Capture the cell that displays the provided text and extract its [x, y] central coordinate. 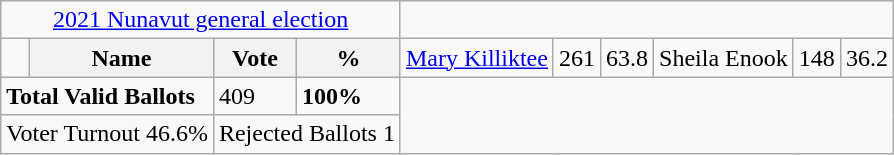
Vote [254, 58]
36.2 [866, 58]
261 [576, 58]
148 [816, 58]
% [349, 58]
Rejected Ballots 1 [306, 134]
Total Valid Ballots [108, 96]
Mary Killiktee [476, 58]
Name [121, 58]
409 [254, 96]
100% [349, 96]
63.8 [628, 58]
Sheila Enook [724, 58]
2021 Nunavut general election [201, 20]
Voter Turnout 46.6% [108, 134]
